Pinpoint the cell where the given text exists, returning its [x, y] midpoint coordinate. 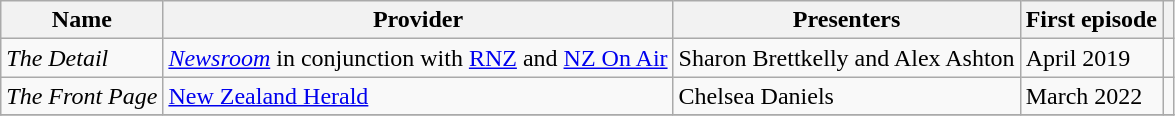
First episode [1091, 20]
Sharon Brettkelly and Alex Ashton [846, 58]
Provider [418, 20]
March 2022 [1091, 96]
Newsroom in conjunction with RNZ and NZ On Air [418, 58]
Presenters [846, 20]
Chelsea Daniels [846, 96]
April 2019 [1091, 58]
The Front Page [82, 96]
The Detail [82, 58]
Name [82, 20]
New Zealand Herald [418, 96]
